Identify which cell holds the provided text, then report its [x, y] central coordinate. 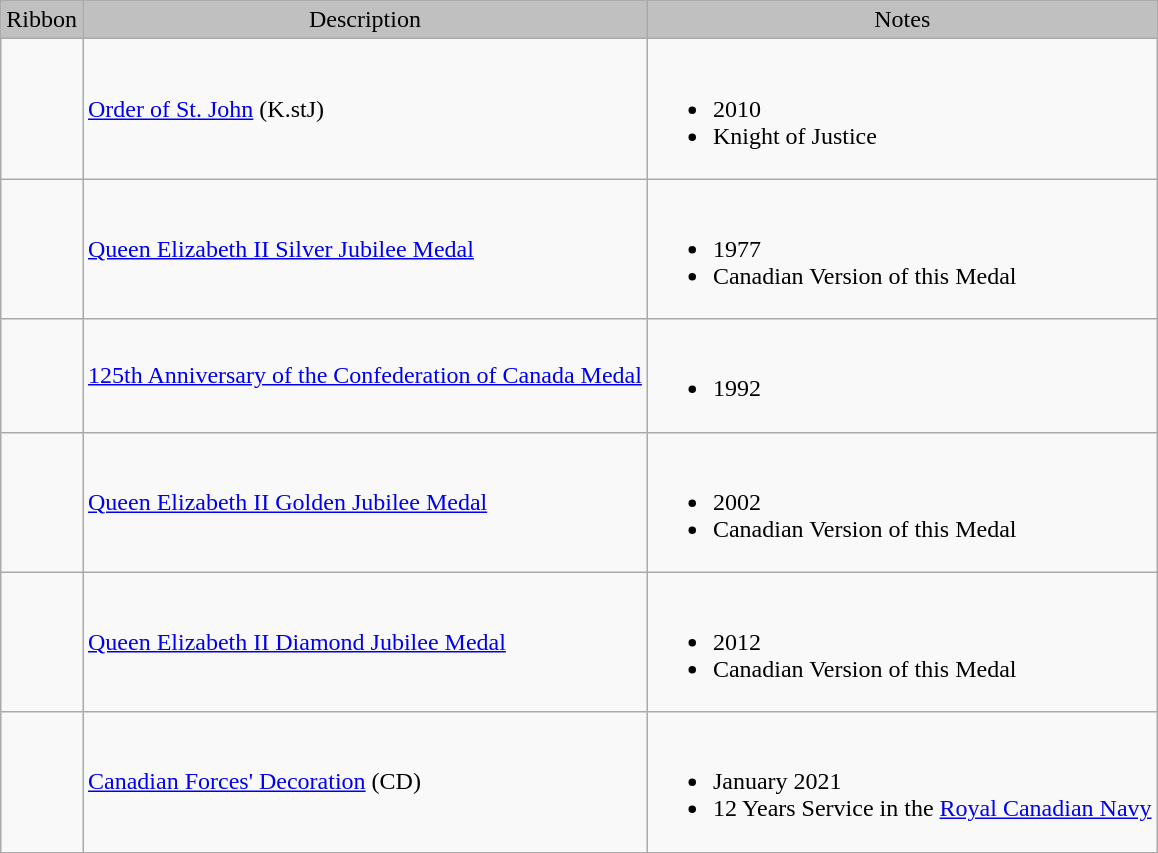
Notes [902, 20]
2010Knight of Justice [902, 109]
Queen Elizabeth II Golden Jubilee Medal [364, 502]
Queen Elizabeth II Diamond Jubilee Medal [364, 642]
2002Canadian Version of this Medal [902, 502]
2012Canadian Version of this Medal [902, 642]
1992 [902, 376]
January 202112 Years Service in the Royal Canadian Navy [902, 782]
Ribbon [42, 20]
Description [364, 20]
1977Canadian Version of this Medal [902, 249]
125th Anniversary of the Confederation of Canada Medal [364, 376]
Order of St. John (K.stJ) [364, 109]
Queen Elizabeth II Silver Jubilee Medal [364, 249]
Canadian Forces' Decoration (CD) [364, 782]
